Extract the (X, Y) coordinate from the center of the cell holding the provided text.  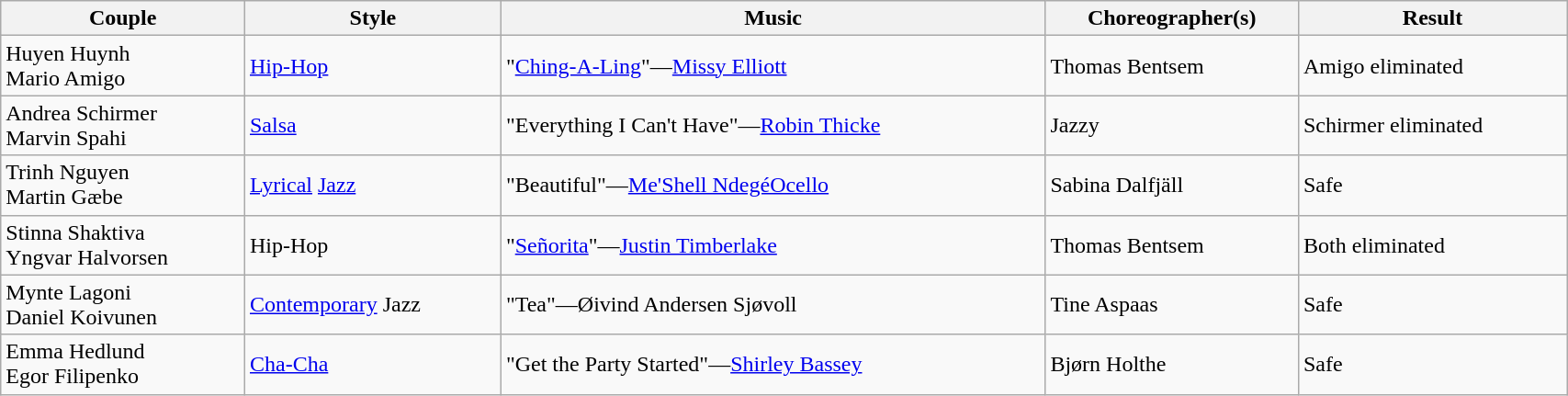
Mynte LagoniDaniel Koivunen (123, 305)
Sabina Dalfjäll (1172, 186)
"Beautiful"—Me'Shell NdegéOcello (773, 186)
Stinna ShaktivaYngvar Halvorsen (123, 244)
Both eliminated (1432, 244)
Tine Aspaas (1172, 305)
Amigo eliminated (1432, 66)
"Get the Party Started"—Shirley Bassey (773, 364)
Style (373, 18)
Bjørn Holthe (1172, 364)
Contemporary Jazz (373, 305)
Choreographer(s) (1172, 18)
Huyen HuynhMario Amigo (123, 66)
Jazzy (1172, 125)
Schirmer eliminated (1432, 125)
"Ching-A-Ling"—Missy Elliott (773, 66)
"Señorita"—Justin Timberlake (773, 244)
"Tea"—Øivind Andersen Sjøvoll (773, 305)
Result (1432, 18)
Cha-Cha (373, 364)
Music (773, 18)
Andrea SchirmerMarvin Spahi (123, 125)
Trinh NguyenMartin Gæbe (123, 186)
"Everything I Can't Have"—Robin Thicke (773, 125)
Couple (123, 18)
Emma HedlundEgor Filipenko (123, 364)
Salsa (373, 125)
Lyrical Jazz (373, 186)
